Output the [X, Y] coordinate of the center of the cell containing the given text.  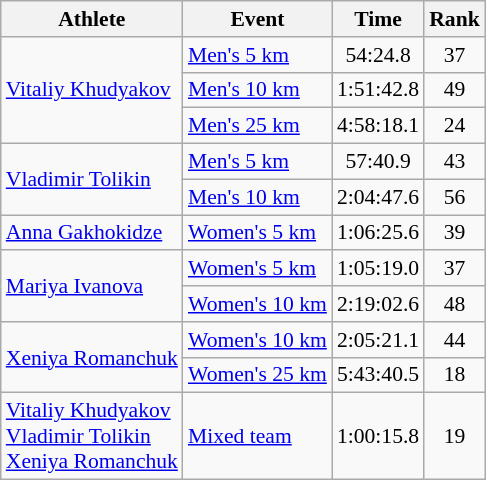
2:05:21.1 [378, 340]
Event [258, 19]
Anna Gakhokidze [92, 233]
Vladimir Tolikin [92, 180]
Xeniya Romanchuk [92, 358]
Time [378, 19]
44 [454, 340]
Mariya Ivanova [92, 286]
19 [454, 436]
57:40.9 [378, 162]
1:06:25.6 [378, 233]
54:24.8 [378, 55]
5:43:40.5 [378, 375]
2:04:47.6 [378, 197]
1:05:19.0 [378, 269]
Men's 25 km [258, 126]
24 [454, 126]
48 [454, 304]
39 [454, 233]
Women's 25 km [258, 375]
2:19:02.6 [378, 304]
49 [454, 90]
1:51:42.8 [378, 90]
Athlete [92, 19]
Vitaliy KhudyakovVladimir TolikinXeniya Romanchuk [92, 436]
56 [454, 197]
43 [454, 162]
Vitaliy Khudyakov [92, 90]
4:58:18.1 [378, 126]
1:00:15.8 [378, 436]
Rank [454, 19]
18 [454, 375]
Mixed team [258, 436]
